Extract the [x, y] coordinate from the center of the cell holding the provided text.  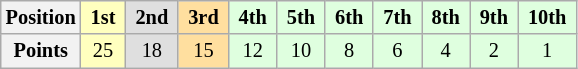
2nd [152, 17]
6 [397, 51]
Points [41, 51]
2 [494, 51]
8th [446, 17]
3rd [203, 17]
4th [253, 17]
6th [349, 17]
25 [104, 51]
4 [446, 51]
10 [301, 51]
15 [203, 51]
1st [104, 17]
18 [152, 51]
7th [397, 17]
1 [547, 51]
12 [253, 51]
Position [41, 17]
8 [349, 51]
5th [301, 17]
9th [494, 17]
10th [547, 17]
